Return the [x, y] coordinate for the center point of the cell that contains the specified text.  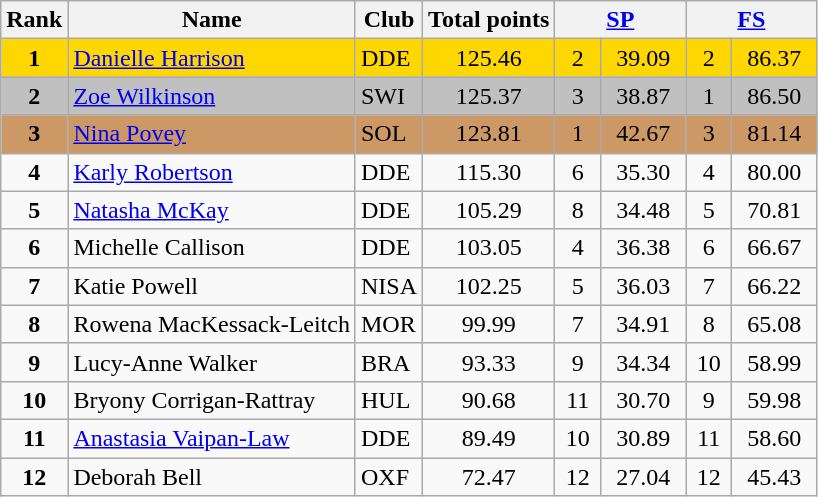
123.81 [489, 134]
Bryony Corrigan-Rattray [212, 400]
Total points [489, 20]
SWI [388, 96]
86.37 [774, 58]
58.60 [774, 438]
99.99 [489, 324]
34.91 [644, 324]
HUL [388, 400]
86.50 [774, 96]
36.38 [644, 248]
80.00 [774, 172]
103.05 [489, 248]
NISA [388, 286]
65.08 [774, 324]
66.22 [774, 286]
Rowena MacKessack-Leitch [212, 324]
27.04 [644, 477]
59.98 [774, 400]
Club [388, 20]
Deborah Bell [212, 477]
Zoe Wilkinson [212, 96]
66.67 [774, 248]
102.25 [489, 286]
70.81 [774, 210]
Lucy-Anne Walker [212, 362]
Michelle Callison [212, 248]
105.29 [489, 210]
Name [212, 20]
125.37 [489, 96]
93.33 [489, 362]
Katie Powell [212, 286]
42.67 [644, 134]
BRA [388, 362]
34.48 [644, 210]
SP [620, 20]
125.46 [489, 58]
Rank [34, 20]
OXF [388, 477]
Danielle Harrison [212, 58]
Karly Robertson [212, 172]
72.47 [489, 477]
35.30 [644, 172]
115.30 [489, 172]
MOR [388, 324]
30.70 [644, 400]
81.14 [774, 134]
90.68 [489, 400]
30.89 [644, 438]
45.43 [774, 477]
Nina Povey [212, 134]
FS [752, 20]
38.87 [644, 96]
89.49 [489, 438]
Natasha McKay [212, 210]
Anastasia Vaipan-Law [212, 438]
SOL [388, 134]
36.03 [644, 286]
34.34 [644, 362]
39.09 [644, 58]
58.99 [774, 362]
